Determine the [X, Y] coordinate at the center of the cell enclosing the given text.  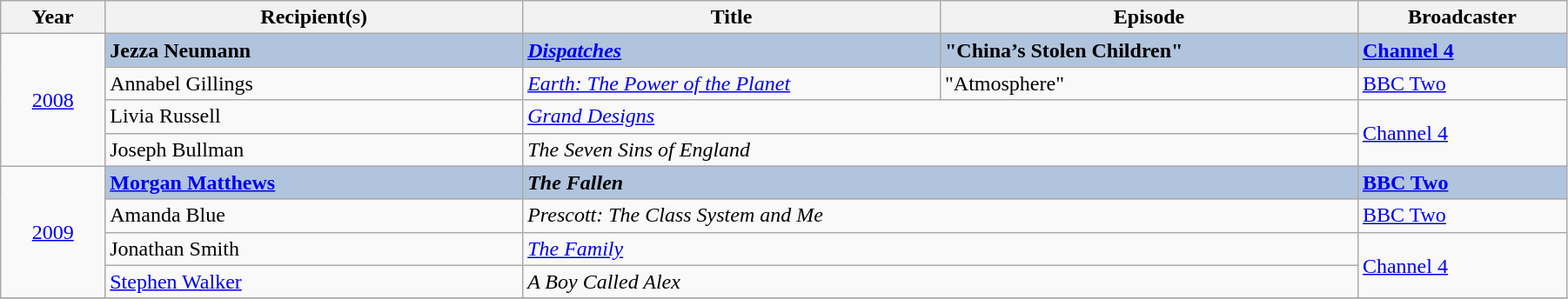
Jezza Neumann [314, 50]
Morgan Matthews [314, 183]
"China’s Stolen Children" [1149, 50]
Broadcaster [1462, 17]
Earth: The Power of the Planet [732, 83]
The Seven Sins of England [941, 149]
"Atmosphere" [1149, 83]
Joseph Bullman [314, 149]
2008 [53, 100]
Recipient(s) [314, 17]
Grand Designs [941, 116]
A Boy Called Alex [941, 282]
Livia Russell [314, 116]
Title [732, 17]
Amanda Blue [314, 216]
The Fallen [941, 183]
Stephen Walker [314, 282]
Prescott: The Class System and Me [941, 216]
Year [53, 17]
Dispatches [732, 50]
Annabel Gillings [314, 83]
Jonathan Smith [314, 249]
Episode [1149, 17]
2009 [53, 232]
The Family [941, 249]
